Locate the cell with the specified text and output its [X, Y] center coordinate. 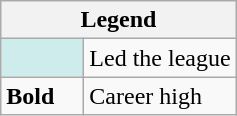
Legend [118, 20]
Led the league [160, 58]
Bold [42, 96]
Career high [160, 96]
